Scan for the cell matching the given text and deliver its [x, y] coordinate at center. 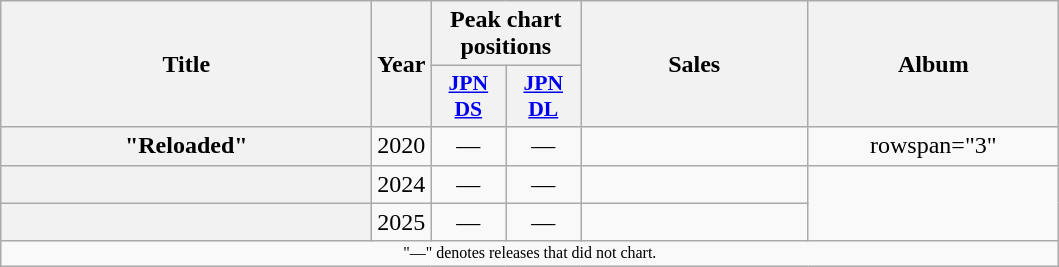
Sales [694, 64]
2025 [402, 222]
"—" denotes releases that did not chart. [530, 253]
JPNDS [468, 96]
Year [402, 64]
"Reloaded" [186, 146]
Title [186, 64]
JPNDL [544, 96]
rowspan="3" [934, 146]
2024 [402, 184]
Peak chartpositions [506, 34]
Album [934, 64]
2020 [402, 146]
